For the text-containing cell, return its midpoint in [X, Y] coordinate format. 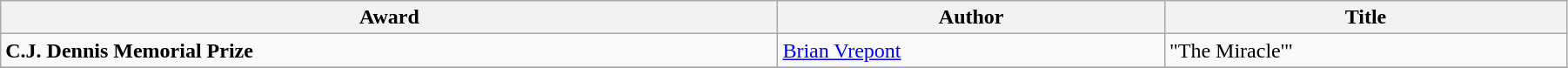
"The Miracle'" [1365, 51]
Award [390, 17]
Brian Vrepont [971, 51]
Author [971, 17]
Title [1365, 17]
C.J. Dennis Memorial Prize [390, 51]
